Determine the (x, y) coordinate at the center of the cell enclosing the given text.  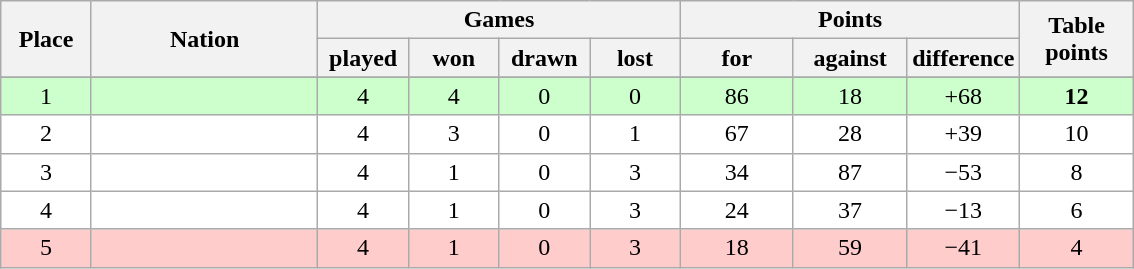
2 (46, 134)
8 (1076, 172)
+39 (964, 134)
won (454, 58)
24 (736, 210)
67 (736, 134)
against (850, 58)
lost (636, 58)
87 (850, 172)
drawn (544, 58)
+68 (964, 96)
−53 (964, 172)
difference (964, 58)
86 (736, 96)
−13 (964, 210)
6 (1076, 210)
28 (850, 134)
played (364, 58)
5 (46, 248)
−41 (964, 248)
Games (499, 20)
for (736, 58)
37 (850, 210)
12 (1076, 96)
Points (850, 20)
59 (850, 248)
Nation (204, 39)
Place (46, 39)
Tablepoints (1076, 39)
10 (1076, 134)
34 (736, 172)
